From the cell containing the given text, extract its center point as (x, y) coordinate. 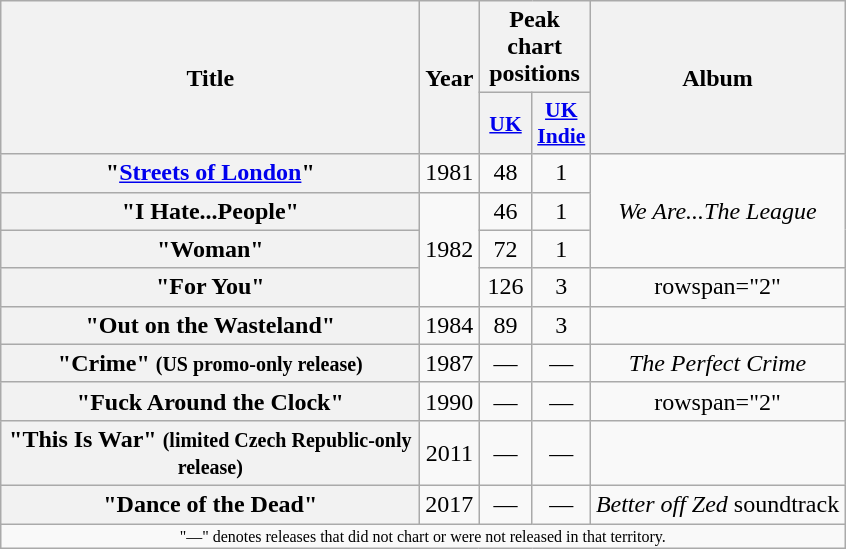
"Streets of London" (210, 173)
1990 (450, 401)
"Woman" (210, 249)
72 (506, 249)
48 (506, 173)
1987 (450, 363)
UK Indie (561, 124)
2017 (450, 504)
"This Is War" (limited Czech Republic-only release) (210, 452)
Title (210, 78)
We Are...The League (717, 211)
1981 (450, 173)
89 (506, 325)
UK (506, 124)
1984 (450, 325)
126 (506, 287)
"For You" (210, 287)
2011 (450, 452)
The Perfect Crime (717, 363)
1982 (450, 249)
"I Hate...People" (210, 211)
"Fuck Around the Clock" (210, 401)
Album (717, 78)
Peak chart positions (534, 47)
46 (506, 211)
"—" denotes releases that did not chart or were not released in that territory. (423, 536)
"Out on the Wasteland" (210, 325)
Year (450, 78)
"Dance of the Dead" (210, 504)
"Crime" (US promo-only release) (210, 363)
Better off Zed soundtrack (717, 504)
